Pinpoint the cell where the given text exists, returning its [X, Y] midpoint coordinate. 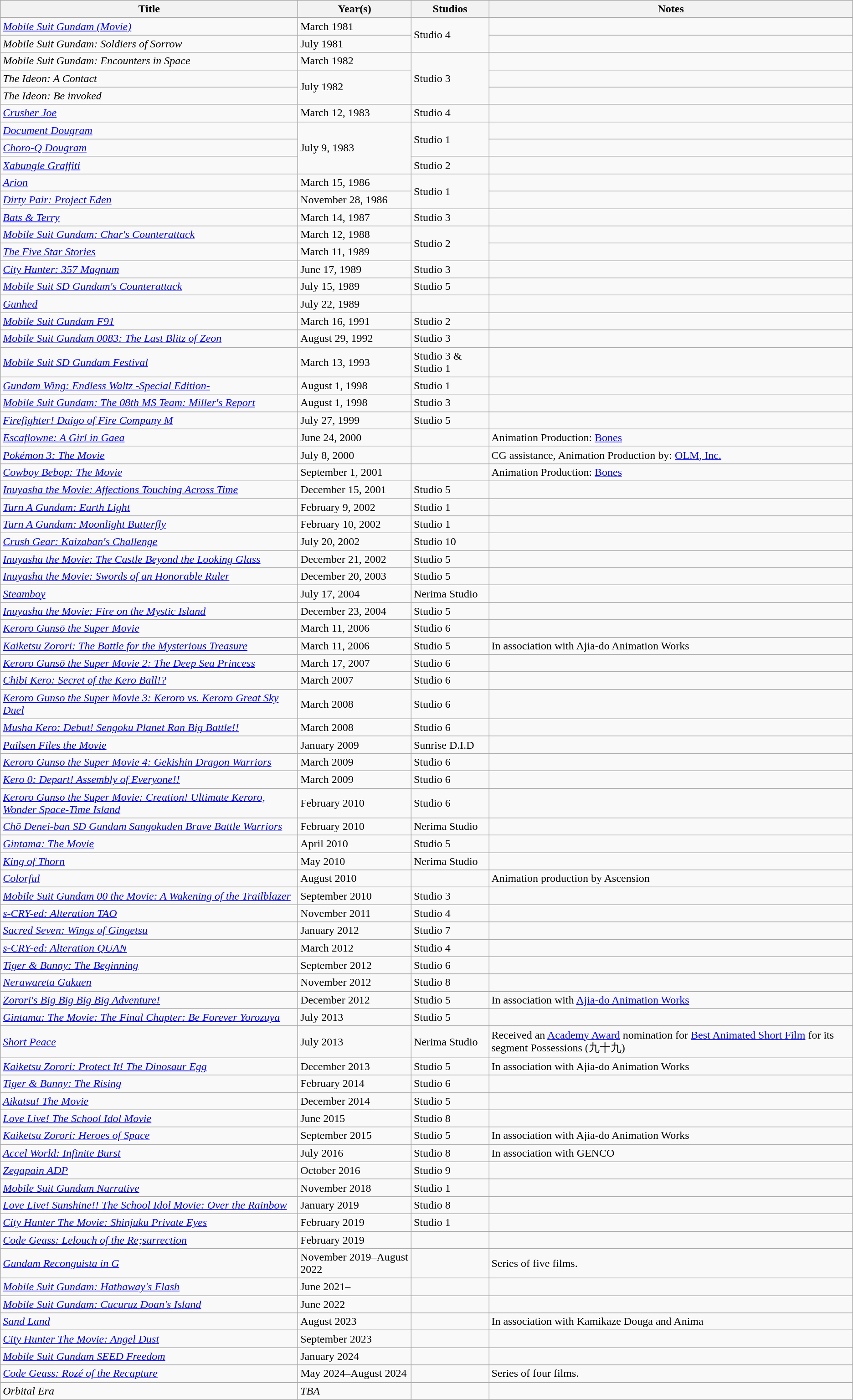
Studio 9 [450, 1170]
Keroro Gunso the Super Movie 4: Gekishin Dragon Warriors [149, 762]
May 2010 [355, 861]
Studio 10 [450, 542]
Zorori's Big Big Big Big Adventure! [149, 1000]
Short Peace [149, 1042]
s-CRY-ed: Alteration QUAN [149, 948]
Year(s) [355, 9]
Inuyasha the Movie: Swords of an Honorable Ruler [149, 576]
Mobile Suit Gundam: Soldiers of Sorrow [149, 44]
July 27, 1999 [355, 420]
July 8, 2000 [355, 455]
Crusher Joe [149, 113]
June 24, 2000 [355, 437]
Chō Denei-ban SD Gundam Sangokuden Brave Battle Warriors [149, 827]
Mobile Suit Gundam 0083: The Last Blitz of Zeon [149, 339]
December 2012 [355, 1000]
September 2015 [355, 1136]
July 2016 [355, 1153]
Sand Land [149, 1322]
Gundam Wing: Endless Waltz -Special Edition- [149, 386]
The Ideon: Be invoked [149, 96]
Xabungle Graffiti [149, 165]
Mobile Suit Gundam: Char's Counterattack [149, 235]
Sunrise D.I.D [450, 745]
July 15, 1989 [355, 287]
Received an Academy Award nomination for Best Animated Short Film for its segment Possessions (九十九) [671, 1042]
Pokémon 3: The Movie [149, 455]
TBA [355, 1391]
June 17, 1989 [355, 269]
March 15, 1986 [355, 182]
September 2010 [355, 896]
Mobile Suit Gundam: Hathaway's Flash [149, 1287]
City Hunter: 357 Magnum [149, 269]
March 2007 [355, 680]
March 1982 [355, 61]
City Hunter The Movie: Shinjuku Private Eyes [149, 1222]
July 20, 2002 [355, 542]
Inuyasha the Movie: Affections Touching Across Time [149, 489]
June 2022 [355, 1304]
Notes [671, 9]
March 12, 1988 [355, 235]
January 2024 [355, 1356]
Love Live! Sunshine!! The School Idol Movie: Over the Rainbow [149, 1205]
Kaiketsu Zorori: Heroes of Space [149, 1136]
March 14, 1987 [355, 217]
Document Dougram [149, 130]
May 2024–August 2024 [355, 1374]
Mobile Suit Gundam: Encounters in Space [149, 61]
December 2014 [355, 1101]
Bats & Terry [149, 217]
August 2010 [355, 879]
November 2012 [355, 983]
Inuyasha the Movie: The Castle Beyond the Looking Glass [149, 559]
July 1981 [355, 44]
Kaiketsu Zorori: The Battle for the Mysterious Treasure [149, 646]
Turn A Gundam: Moonlight Butterfly [149, 525]
January 2009 [355, 745]
Keroro Gunso the Super Movie 3: Keroro vs. Keroro Great Sky Duel [149, 704]
Zegapain ADP [149, 1170]
Keroro Gunsō the Super Movie [149, 628]
Mobile Suit Gundam F91 [149, 321]
Mobile Suit SD Gundam Festival [149, 362]
February 10, 2002 [355, 525]
Cowboy Bebop: The Movie [149, 472]
December 15, 2001 [355, 489]
August 2023 [355, 1322]
Animation production by Ascension [671, 879]
Turn A Gundam: Earth Light [149, 507]
Nerawareta Gakuen [149, 983]
Crush Gear: Kaizaban's Challenge [149, 542]
Studios [450, 9]
Mobile Suit Gundam Narrative [149, 1188]
July 9, 1983 [355, 148]
August 29, 1992 [355, 339]
Kero 0: Depart! Assembly of Everyone!! [149, 779]
November 2018 [355, 1188]
Gintama: The Movie: The Final Chapter: Be Forever Yorozuya [149, 1017]
October 2016 [355, 1170]
November 2019–August 2022 [355, 1263]
March 2012 [355, 948]
Gunhed [149, 304]
Mobile Suit SD Gundam's Counterattack [149, 287]
Mobile Suit Gundam: Cucuruz Doan's Island [149, 1304]
December 21, 2002 [355, 559]
Orbital Era [149, 1391]
Mobile Suit Gundam 00 the Movie: A Wakening of the Trailblazer [149, 896]
March 12, 1983 [355, 113]
Pailsen Files the Movie [149, 745]
April 2010 [355, 844]
July 22, 1989 [355, 304]
Musha Kero: Debut! Sengoku Planet Ran Big Battle!! [149, 727]
Title [149, 9]
Mobile Suit Gundam (Movie) [149, 26]
The Five Star Stories [149, 252]
Aikatsu! The Movie [149, 1101]
Series of four films. [671, 1374]
Sacred Seven: Wings of Gingetsu [149, 931]
January 2019 [355, 1205]
Mobile Suit Gundam SEED Freedom [149, 1356]
July 17, 2004 [355, 594]
July 1982 [355, 87]
Escaflowne: A Girl in Gaea [149, 437]
s-CRY-ed: Alteration TAO [149, 913]
Firefighter! Daigo of Fire Company M [149, 420]
March 13, 1993 [355, 362]
King of Thorn [149, 861]
December 23, 2004 [355, 611]
Arion [149, 182]
Tiger & Bunny: The Rising [149, 1084]
In association with GENCO [671, 1153]
November 28, 1986 [355, 200]
June 2015 [355, 1118]
March 16, 1991 [355, 321]
Keroro Gunso the Super Movie: Creation! Ultimate Keroro, Wonder Space-Time Island [149, 803]
September 1, 2001 [355, 472]
Inuyasha the Movie: Fire on the Mystic Island [149, 611]
Kaiketsu Zorori: Protect It! The Dinosaur Egg [149, 1066]
City Hunter The Movie: Angel Dust [149, 1339]
March 1981 [355, 26]
Gundam Reconguista in G [149, 1263]
Steamboy [149, 594]
Colorful [149, 879]
Tiger & Bunny: The Beginning [149, 965]
Gintama: The Movie [149, 844]
Series of five films. [671, 1263]
Dirty Pair: Project Eden [149, 200]
Code Geass: Rozé of the Recapture [149, 1374]
Mobile Suit Gundam: The 08th MS Team: Miller's Report [149, 403]
December 2013 [355, 1066]
Code Geass: Lelouch of the Re;surrection [149, 1240]
March 11, 1989 [355, 252]
CG assistance, Animation Production by: OLM, Inc. [671, 455]
Love Live! The School Idol Movie [149, 1118]
The Ideon: A Contact [149, 78]
March 17, 2007 [355, 663]
Studio 3 & Studio 1 [450, 362]
December 20, 2003 [355, 576]
Choro-Q Dougram [149, 148]
Chibi Kero: Secret of the Kero Ball!? [149, 680]
September 2012 [355, 965]
Keroro Gunsō the Super Movie 2: The Deep Sea Princess [149, 663]
January 2012 [355, 931]
In association with Kamikaze Douga and Anima [671, 1322]
November 2011 [355, 913]
February 9, 2002 [355, 507]
February 2014 [355, 1084]
Accel World: Infinite Burst [149, 1153]
Studio 7 [450, 931]
September 2023 [355, 1339]
June 2021– [355, 1287]
